Pinpoint the cell where the given text exists, returning its (x, y) midpoint coordinate. 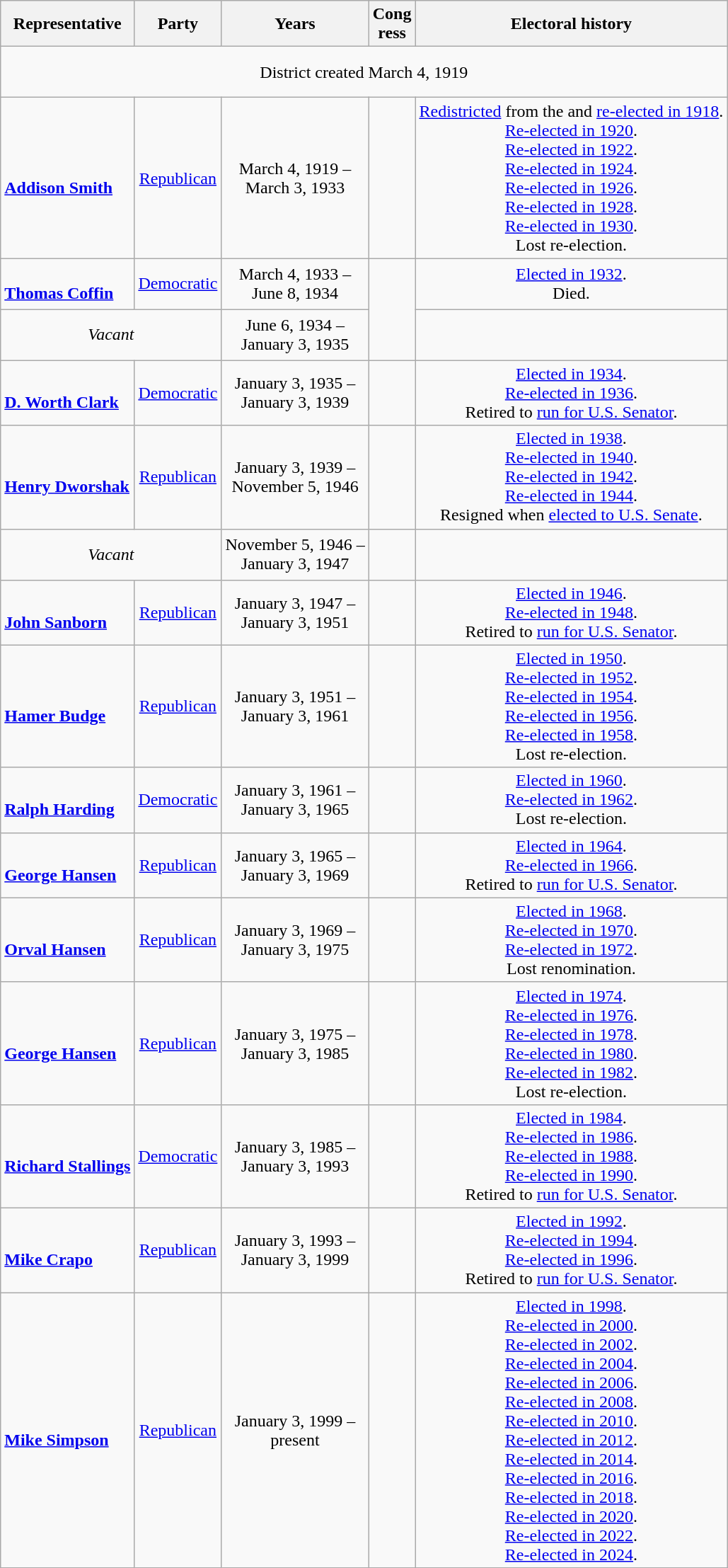
Hamer Budge (68, 706)
January 3, 1961 –January 3, 1965 (295, 800)
Elected in 1946.Re-elected in 1948.Retired to run for U.S. Senator. (572, 612)
Representative (68, 24)
D. Worth Clark (68, 393)
Mike Simpson (68, 1430)
Elected in 1938.Re-elected in 1940.Re-elected in 1942.Re-elected in 1944.Resigned when elected to U.S. Senate. (572, 477)
November 5, 1946 –January 3, 1947 (295, 554)
January 3, 1993 –January 3, 1999 (295, 1250)
Congress (392, 24)
Elected in 1968.Re-elected in 1970.Re-elected in 1972.Lost renomination. (572, 940)
June 6, 1934 –January 3, 1935 (295, 335)
January 3, 1975 –January 3, 1985 (295, 1043)
January 3, 1985 –January 3, 1993 (295, 1156)
Richard Stallings (68, 1156)
Years (295, 24)
Orval Hansen (68, 940)
Electoral history (572, 24)
Thomas Coffin (68, 284)
Ralph Harding (68, 800)
Elected in 1932.Died. (572, 284)
Addison Smith (68, 178)
Elected in 1950.Re-elected in 1952.Re-elected in 1954.Re-elected in 1956.Re-elected in 1958.Lost re-election. (572, 706)
Elected in 1964.Re-elected in 1966.Retired to run for U.S. Senator. (572, 865)
Elected in 1960.Re-elected in 1962.Lost re-election. (572, 800)
January 3, 1935 –January 3, 1939 (295, 393)
Elected in 1992.Re-elected in 1994.Re-elected in 1996.Retired to run for U.S. Senator. (572, 1250)
District created March 4, 1919 (364, 72)
John Sanborn (68, 612)
Henry Dworshak (68, 477)
Mike Crapo (68, 1250)
January 3, 1999 –present (295, 1430)
March 4, 1933 –June 8, 1934 (295, 284)
Elected in 1974.Re-elected in 1976.Re-elected in 1978.Re-elected in 1980.Re-elected in 1982.Lost re-election. (572, 1043)
January 3, 1965 –January 3, 1969 (295, 865)
Elected in 1934.Re-elected in 1936.Retired to run for U.S. Senator. (572, 393)
January 3, 1969 –January 3, 1975 (295, 940)
January 3, 1939 –November 5, 1946 (295, 477)
January 3, 1951 –January 3, 1961 (295, 706)
Elected in 1984.Re-elected in 1986.Re-elected in 1988.Re-elected in 1990.Retired to run for U.S. Senator. (572, 1156)
March 4, 1919 –March 3, 1933 (295, 178)
Party (178, 24)
January 3, 1947 –January 3, 1951 (295, 612)
